Locate the cell with the specified text and output its (X, Y) center coordinate. 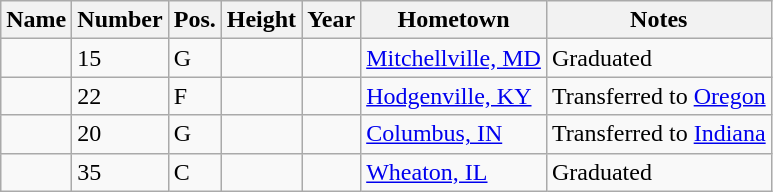
35 (120, 172)
C (194, 172)
15 (120, 58)
Mitchellville, MD (454, 58)
22 (120, 96)
Columbus, IN (454, 134)
Number (120, 20)
Height (261, 20)
Year (332, 20)
Transferred to Indiana (658, 134)
Hodgenville, KY (454, 96)
20 (120, 134)
Notes (658, 20)
F (194, 96)
Name (36, 20)
Pos. (194, 20)
Wheaton, IL (454, 172)
Hometown (454, 20)
Transferred to Oregon (658, 96)
